Pinpoint the cell where the given text exists, returning its (X, Y) midpoint coordinate. 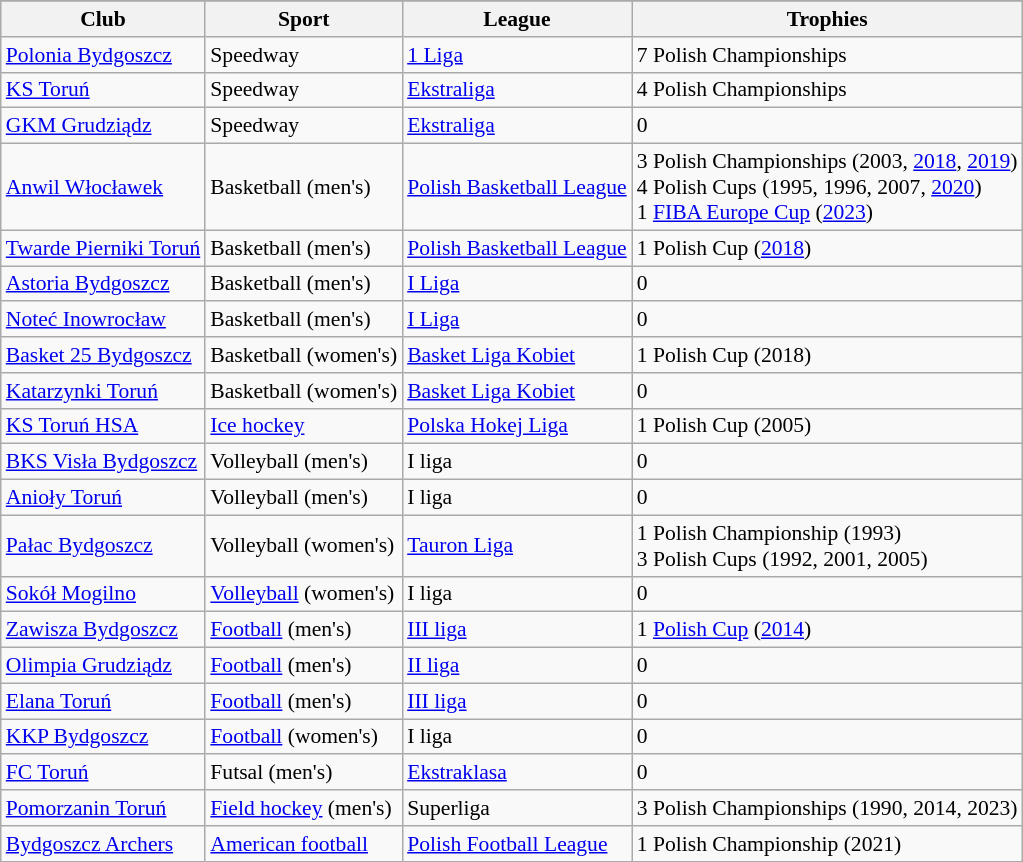
KS Toruń HSA (104, 426)
1 Liga (517, 55)
Futsal (men's) (304, 773)
Polonia Bydgoszcz (104, 55)
Pomorzanin Toruń (104, 808)
1 Polish Cup (2014) (828, 630)
Field hockey (men's) (304, 808)
II liga (517, 666)
3 Polish Championships (2003, 2018, 2019)4 Polish Cups (1995, 1996, 2007, 2020)1 FIBA Europe Cup (2023) (828, 188)
BKS Visła Bydgoszcz (104, 462)
Anwil Włocławek (104, 188)
Anioły Toruń (104, 498)
7 Polish Championships (828, 55)
American football (304, 844)
Twarde Pierniki Toruń (104, 248)
KKP Bydgoszcz (104, 737)
1 Polish Championship (1993)3 Polish Cups (1992, 2001, 2005) (828, 546)
Ice hockey (304, 426)
Katarzynki Toruń (104, 391)
Football (women's) (304, 737)
Polish Football League (517, 844)
Superliga (517, 808)
1 Polish Cup (2005) (828, 426)
3 Polish Championships (1990, 2014, 2023) (828, 808)
GKM Grudziądz (104, 126)
KS Toruń (104, 90)
Ekstraklasa (517, 773)
Polska Hokej Liga (517, 426)
Astoria Bydgoszcz (104, 284)
Pałac Bydgoszcz (104, 546)
Tauron Liga (517, 546)
Bydgoszcz Archers (104, 844)
Sokół Mogilno (104, 594)
Sport (304, 19)
4 Polish Championships (828, 90)
Noteć Inowrocław (104, 320)
Basket 25 Bydgoszcz (104, 355)
Elana Toruń (104, 701)
Club (104, 19)
League (517, 19)
Trophies (828, 19)
Zawisza Bydgoszcz (104, 630)
FC Toruń (104, 773)
Olimpia Grudziądz (104, 666)
1 Polish Championship (2021) (828, 844)
